Capture the cell that displays the provided text and extract its (X, Y) central coordinate. 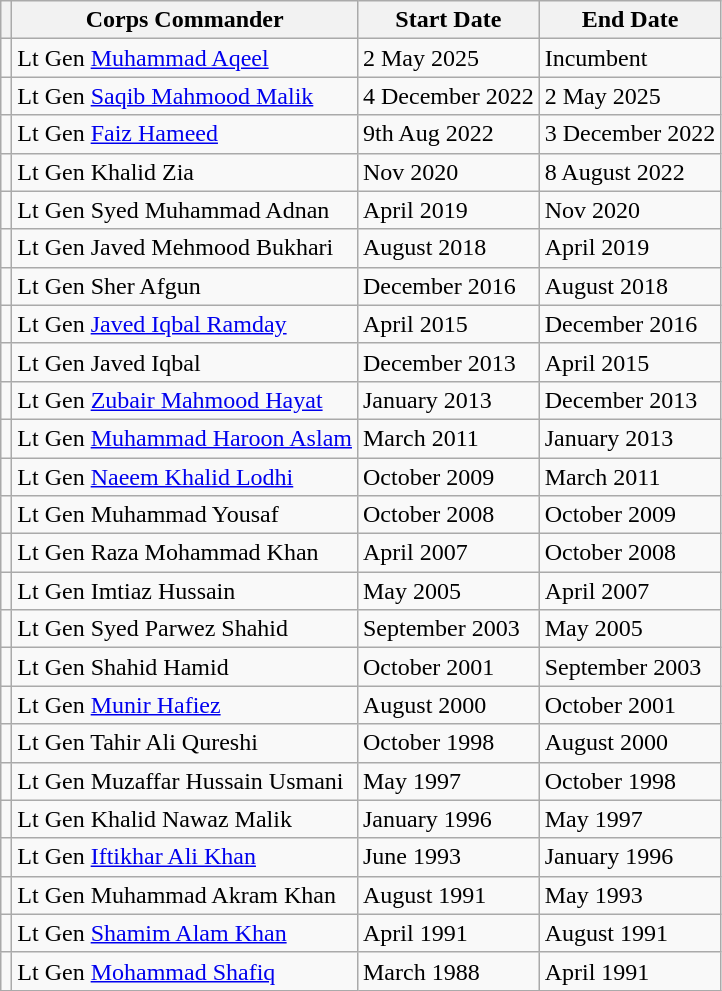
Lt Gen Tahir Ali Qureshi (185, 743)
Lt Gen Javed Iqbal Ramday (185, 324)
Lt Gen Saqib Mahmood Malik (185, 96)
Lt Gen Munir Hafiez (185, 705)
Lt Gen Zubair Mahmood Hayat (185, 400)
Lt Gen Muzaffar Hussain Usmani (185, 781)
March 1988 (448, 971)
Lt Gen Imtiaz Hussain (185, 591)
Lt Gen Syed Parwez Shahid (185, 629)
Start Date (448, 20)
Lt Gen Muhammad Akram Khan (185, 895)
Lt Gen Khalid Nawaz Malik (185, 819)
Lt Gen Faiz Hameed (185, 134)
9th Aug 2022 (448, 134)
Incumbent (630, 58)
3 December 2022 (630, 134)
Lt Gen Muhammad Aqeel (185, 58)
4 December 2022 (448, 96)
Lt Gen Muhammad Haroon Aslam (185, 438)
Corps Commander (185, 20)
Lt Gen Raza Mohammad Khan (185, 553)
Lt Gen Sher Afgun (185, 286)
May 1993 (630, 895)
Lt Gen Syed Muhammad Adnan (185, 210)
Lt Gen Javed Mehmood Bukhari (185, 248)
Lt Gen Shamim Alam Khan (185, 933)
End Date (630, 20)
8 August 2022 (630, 172)
Lt Gen Muhammad Yousaf (185, 515)
Lt Gen Iftikhar Ali Khan (185, 857)
Lt Gen Mohammad Shafiq (185, 971)
Lt Gen Shahid Hamid (185, 667)
Lt Gen Naeem Khalid Lodhi (185, 477)
Lt Gen Khalid Zia (185, 172)
June 1993 (448, 857)
Lt Gen Javed Iqbal (185, 362)
